Identify which cell holds the provided text, then report its [x, y] central coordinate. 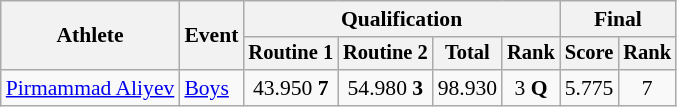
7 [647, 88]
Boys [211, 88]
Event [211, 36]
5.775 [590, 88]
Routine 2 [386, 54]
Final [618, 19]
Score [590, 54]
Total [468, 54]
3 Q [531, 88]
54.980 3 [386, 88]
43.950 7 [290, 88]
Qualification [401, 19]
98.930 [468, 88]
Routine 1 [290, 54]
Athlete [90, 36]
Pirmammad Aliyev [90, 88]
